Provide the [X, Y] coordinate of the cell's center where the given text is located.  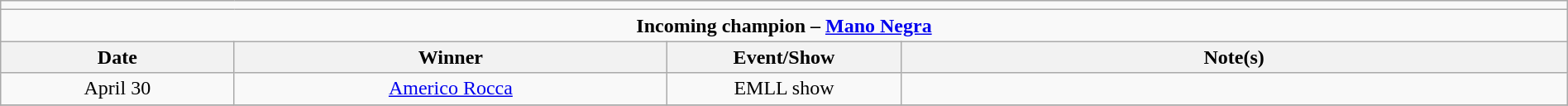
April 30 [117, 89]
Event/Show [784, 57]
EMLL show [784, 89]
Americo Rocca [451, 89]
Date [117, 57]
Incoming champion – Mano Negra [784, 26]
Winner [451, 57]
Note(s) [1234, 57]
